Find where the given text appears and provide that cell's center as (x, y) coordinate. 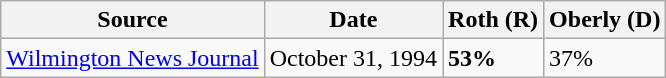
October 31, 1994 (353, 58)
Wilmington News Journal (132, 58)
37% (605, 58)
Oberly (D) (605, 20)
Roth (R) (494, 20)
Date (353, 20)
Source (132, 20)
53% (494, 58)
